Return [X, Y] of the center of cell containing provided text 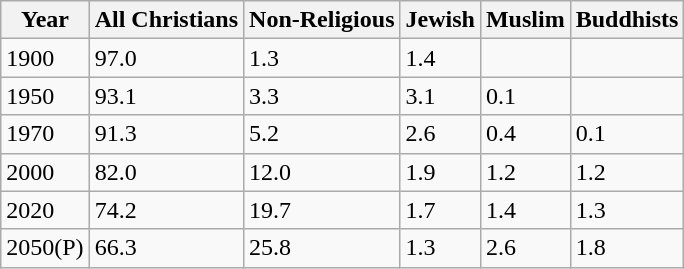
Non-Religious [322, 20]
97.0 [166, 58]
25.8 [322, 248]
74.2 [166, 210]
Year [45, 20]
91.3 [166, 134]
82.0 [166, 172]
93.1 [166, 96]
2050(P) [45, 248]
1.7 [440, 210]
2000 [45, 172]
1950 [45, 96]
1900 [45, 58]
Jewish [440, 20]
1.9 [440, 172]
Muslim [525, 20]
5.2 [322, 134]
1970 [45, 134]
Buddhists [627, 20]
3.3 [322, 96]
2020 [45, 210]
All Christians [166, 20]
3.1 [440, 96]
12.0 [322, 172]
0.4 [525, 134]
66.3 [166, 248]
1.8 [627, 248]
19.7 [322, 210]
